Locate the cell with the specified text and output its (x, y) center coordinate. 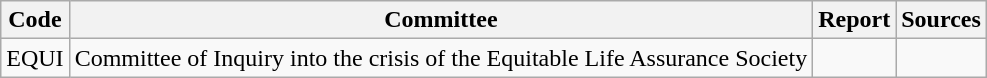
Report (854, 20)
Code (35, 20)
Committee (441, 20)
Sources (942, 20)
Committee of Inquiry into the crisis of the Equitable Life Assurance Society (441, 58)
EQUI (35, 58)
